From the cell containing the given text, extract its center point as (X, Y) coordinate. 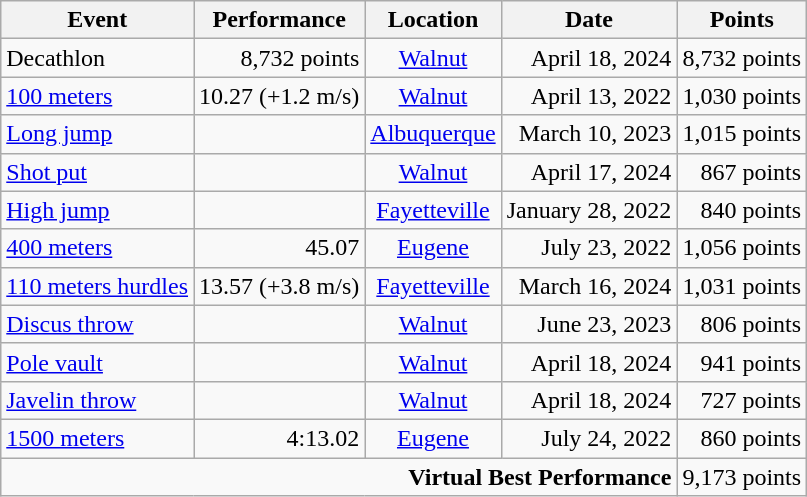
9,173 points (742, 477)
400 meters (98, 248)
100 meters (98, 96)
840 points (742, 210)
April 17, 2024 (589, 172)
1,031 points (742, 286)
Pole vault (98, 362)
10.27 (+1.2 m/s) (280, 96)
1,015 points (742, 134)
High jump (98, 210)
941 points (742, 362)
Performance (280, 20)
March 10, 2023 (589, 134)
March 16, 2024 (589, 286)
727 points (742, 400)
June 23, 2023 (589, 324)
July 23, 2022 (589, 248)
Discus throw (98, 324)
Decathlon (98, 58)
45.07 (280, 248)
860 points (742, 438)
Long jump (98, 134)
Virtual Best Performance (339, 477)
110 meters hurdles (98, 286)
1500 meters (98, 438)
867 points (742, 172)
1,030 points (742, 96)
Location (433, 20)
Points (742, 20)
Date (589, 20)
13.57 (+3.8 m/s) (280, 286)
Event (98, 20)
1,056 points (742, 248)
806 points (742, 324)
January 28, 2022 (589, 210)
Javelin throw (98, 400)
April 13, 2022 (589, 96)
4:13.02 (280, 438)
Shot put (98, 172)
Albuquerque (433, 134)
July 24, 2022 (589, 438)
